Return (x, y) of the center of cell containing provided text 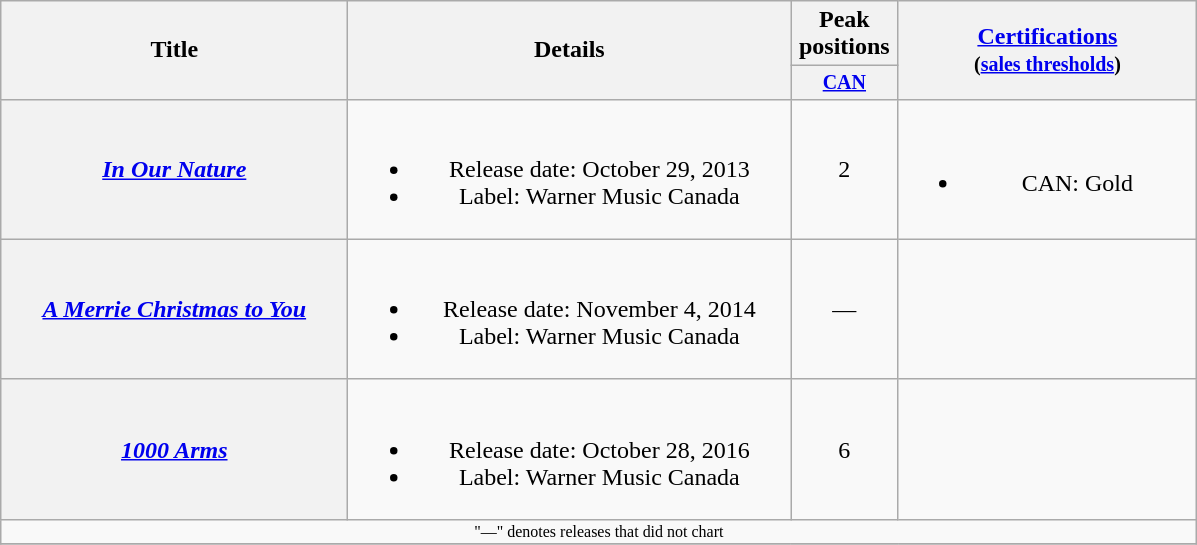
Release date: November 4, 2014Label: Warner Music Canada (570, 309)
Certifications(sales thresholds) (1048, 50)
CAN (844, 82)
In Our Nature (174, 169)
6 (844, 449)
Details (570, 50)
Title (174, 50)
Release date: October 28, 2016Label: Warner Music Canada (570, 449)
CAN: Gold (1048, 169)
1000 Arms (174, 449)
Peak positions (844, 34)
Release date: October 29, 2013Label: Warner Music Canada (570, 169)
"—" denotes releases that did not chart (599, 531)
A Merrie Christmas to You (174, 309)
— (844, 309)
2 (844, 169)
